Search for the cell housing the specified text and yield its (x, y) center coordinate. 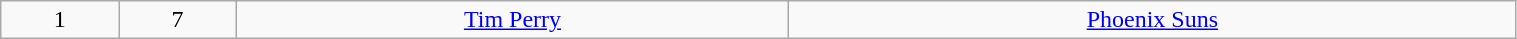
7 (177, 20)
Tim Perry (512, 20)
Phoenix Suns (1152, 20)
1 (60, 20)
